Scan for the cell matching the given text and deliver its [X, Y] coordinate at center. 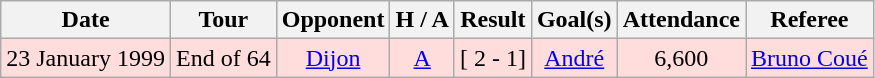
A [422, 58]
[ 2 - 1] [492, 58]
Bruno Coué [810, 58]
Tour [223, 20]
Referee [810, 20]
Goal(s) [574, 20]
H / A [422, 20]
23 January 1999 [86, 58]
Attendance [681, 20]
Date [86, 20]
Dijon [333, 58]
6,600 [681, 58]
End of 64 [223, 58]
André [574, 58]
Opponent [333, 20]
Result [492, 20]
